Detect which cell encompasses the target text, then output its [X, Y] center coordinate. 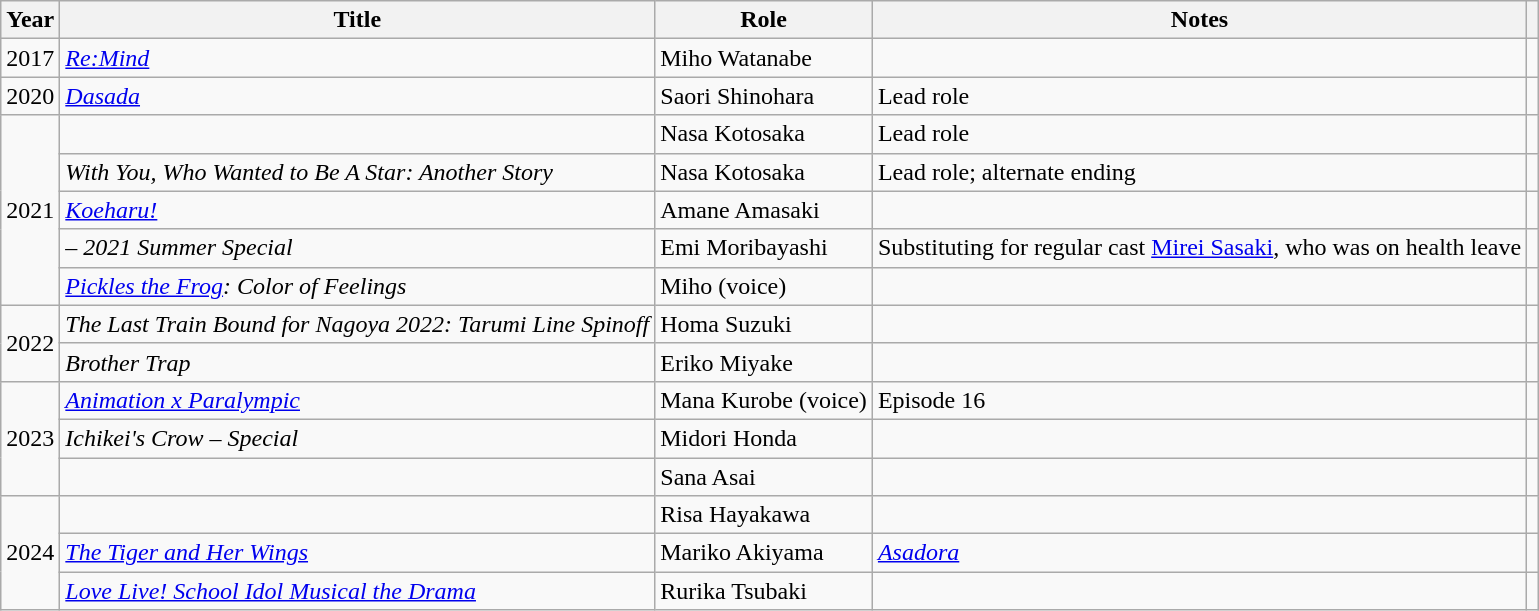
Lead role; alternate ending [1199, 172]
Rurika Tsubaki [764, 591]
Brother Trap [358, 362]
Miho Watanabe [764, 58]
Episode 16 [1199, 400]
Amane Amasaki [764, 210]
Pickles the Frog: Color of Feelings [358, 286]
Mariko Akiyama [764, 553]
Koeharu! [358, 210]
The Last Train Bound for Nagoya 2022: Tarumi Line Spinoff [358, 324]
– 2021 Summer Special [358, 248]
Notes [1199, 20]
Mana Kurobe (voice) [764, 400]
2020 [30, 96]
Homa Suzuki [764, 324]
2022 [30, 343]
2017 [30, 58]
Year [30, 20]
With You, Who Wanted to Be A Star: Another Story [358, 172]
Substituting for regular cast Mirei Sasaki, who was on health leave [1199, 248]
2021 [30, 210]
Saori Shinohara [764, 96]
Animation x Paralympic [358, 400]
2024 [30, 553]
Dasada [358, 96]
Re:Mind [358, 58]
Risa Hayakawa [764, 515]
Sana Asai [764, 477]
Title [358, 20]
Role [764, 20]
Miho (voice) [764, 286]
Midori Honda [764, 438]
Asadora [1199, 553]
Ichikei's Crow – Special [358, 438]
Love Live! School Idol Musical the Drama [358, 591]
The Tiger and Her Wings [358, 553]
Emi Moribayashi [764, 248]
Eriko Miyake [764, 362]
2023 [30, 438]
